Provide the [X, Y] coordinate of the cell's center where the given text is located.  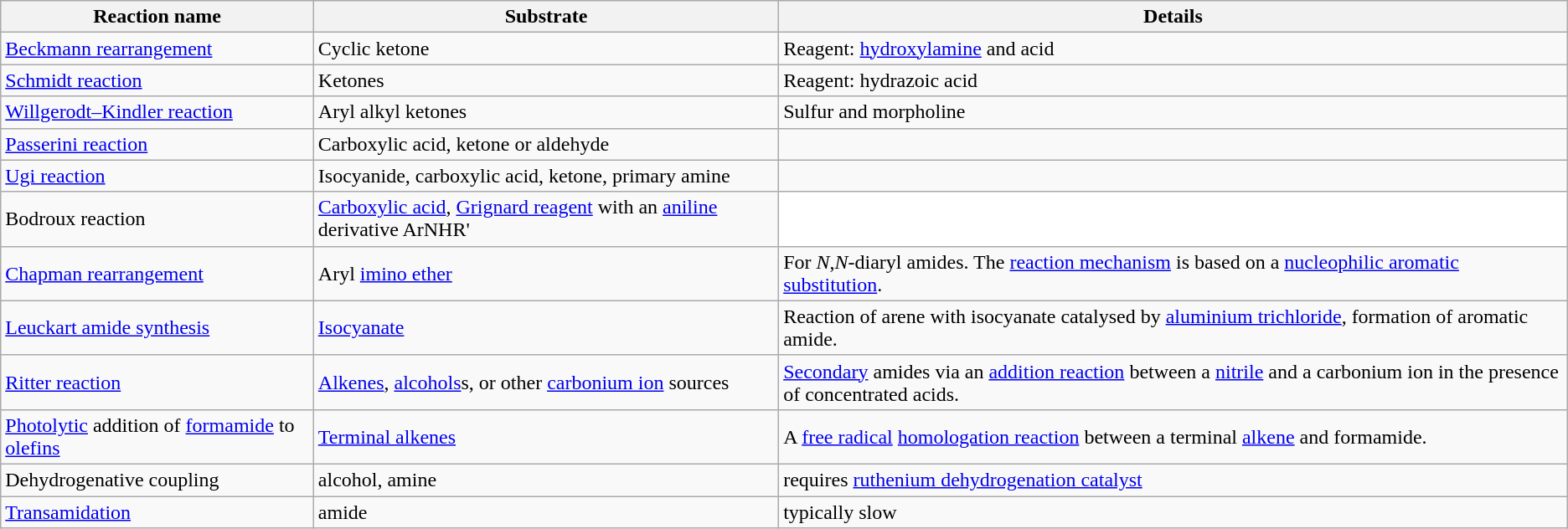
Terminal alkenes [546, 437]
Isocyanide, carboxylic acid, ketone, primary amine [546, 176]
Carboxylic acid, Grignard reagent with an aniline derivative ArNHR' [546, 219]
Reagent: hydroxylamine and acid [1173, 49]
Aryl alkyl ketones [546, 112]
Schmidt reaction [157, 80]
Ritter reaction [157, 382]
requires ruthenium dehydrogenation catalyst [1173, 480]
Dehydrogenative coupling [157, 480]
Photolytic addition of formamide to olefins [157, 437]
Willgerodt–Kindler reaction [157, 112]
typically slow [1173, 511]
Details [1173, 17]
Leuckart amide synthesis [157, 328]
Bodroux reaction [157, 219]
Sulfur and morpholine [1173, 112]
Aryl imino ether [546, 273]
amide [546, 511]
Ugi reaction [157, 176]
Isocyanate [546, 328]
Ketones [546, 80]
A free radical homologation reaction between a terminal alkene and formamide. [1173, 437]
Chapman rearrangement [157, 273]
Reagent: hydrazoic acid [1173, 80]
Carboxylic acid, ketone or aldehyde [546, 144]
Secondary amides via an addition reaction between a nitrile and a carbonium ion in the presence of concentrated acids. [1173, 382]
Passerini reaction [157, 144]
alcohol, amine [546, 480]
For N,N-diaryl amides. The reaction mechanism is based on a nucleophilic aromatic substitution. [1173, 273]
Reaction name [157, 17]
Reaction of arene with isocyanate catalysed by aluminium trichloride, formation of aromatic amide. [1173, 328]
Beckmann rearrangement [157, 49]
Substrate [546, 17]
Cyclic ketone [546, 49]
Alkenes, alcoholss, or other carbonium ion sources [546, 382]
Transamidation [157, 511]
